Pinpoint the cell where the given text exists, returning its [x, y] midpoint coordinate. 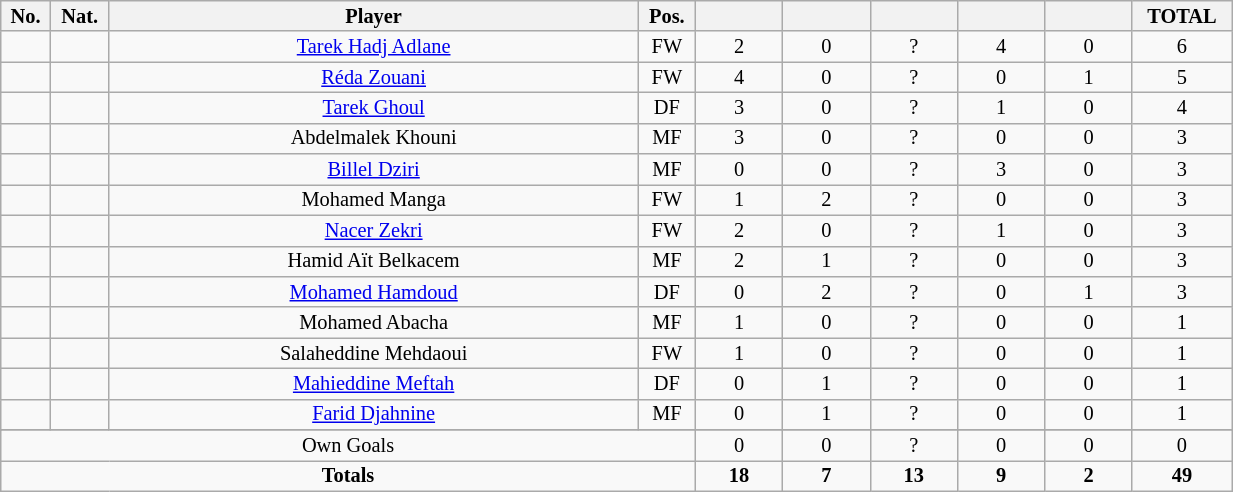
Salaheddine Mehdaoui [374, 354]
Player [374, 16]
49 [1182, 476]
6 [1182, 46]
Own Goals [348, 446]
Nacer Zekri [374, 230]
Billel Dziri [374, 170]
Tarek Hadj Adlane [374, 46]
9 [1000, 476]
Mahieddine Meftah [374, 384]
Tarek Ghoul [374, 108]
TOTAL [1182, 16]
Farid Djahnine [374, 414]
Réda Zouani [374, 78]
No. [26, 16]
Hamid Aït Belkacem [374, 262]
Mohamed Abacha [374, 322]
7 [826, 476]
Abdelmalek Khouni [374, 138]
18 [738, 476]
5 [1182, 78]
Pos. [666, 16]
13 [914, 476]
Totals [348, 476]
Mohamed Manga [374, 200]
Nat. [80, 16]
Mohamed Hamdoud [374, 292]
